Capture the cell that displays the provided text and extract its [x, y] central coordinate. 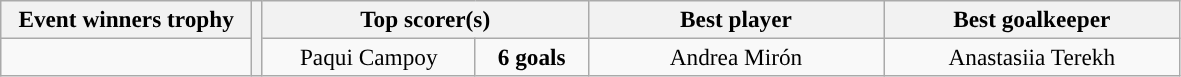
Top scorer(s) [425, 19]
6 goals [532, 57]
Andrea Mirón [736, 57]
Anastasiia Terekh [1032, 57]
Event winners trophy [126, 19]
Best goalkeeper [1032, 19]
Best player [736, 19]
Paqui Campoy [368, 57]
